Scan for the cell matching the given text and deliver its (X, Y) coordinate at center. 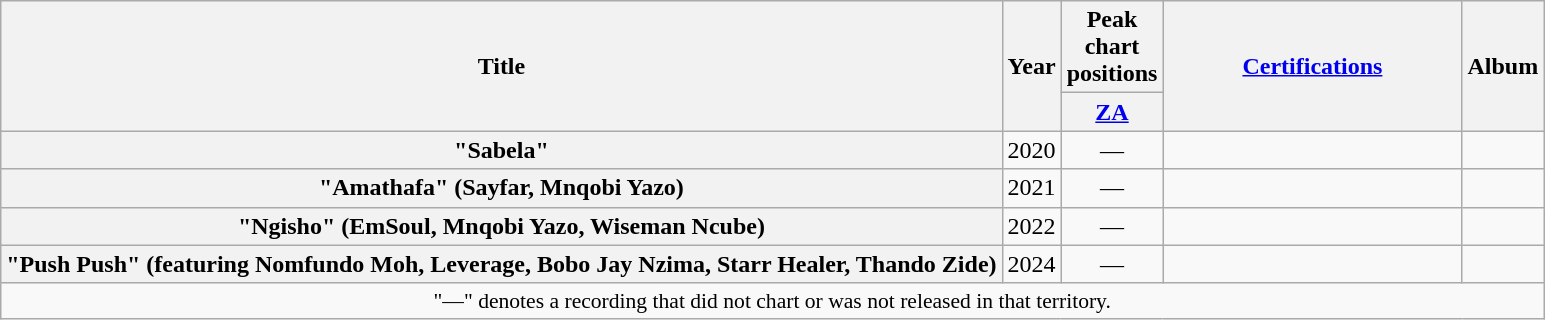
2021 (1032, 188)
Album (1503, 66)
Title (502, 66)
2024 (1032, 264)
Peak chart positions (1112, 47)
"Amathafa" (Sayfar, Mnqobi Yazo) (502, 188)
ZA (1112, 112)
2022 (1032, 226)
Certifications (1312, 66)
"—" denotes a recording that did not chart or was not released in that territory. (772, 301)
2020 (1032, 150)
Year (1032, 66)
"Push Push" (featuring Nomfundo Moh, Leverage, Bobo Jay Nzima, Starr Healer, Thando Zide) (502, 264)
"Sabela" (502, 150)
"Ngisho" (EmSoul, Mnqobi Yazo, Wiseman Ncube) (502, 226)
